Capture the cell that displays the provided text and extract its (x, y) central coordinate. 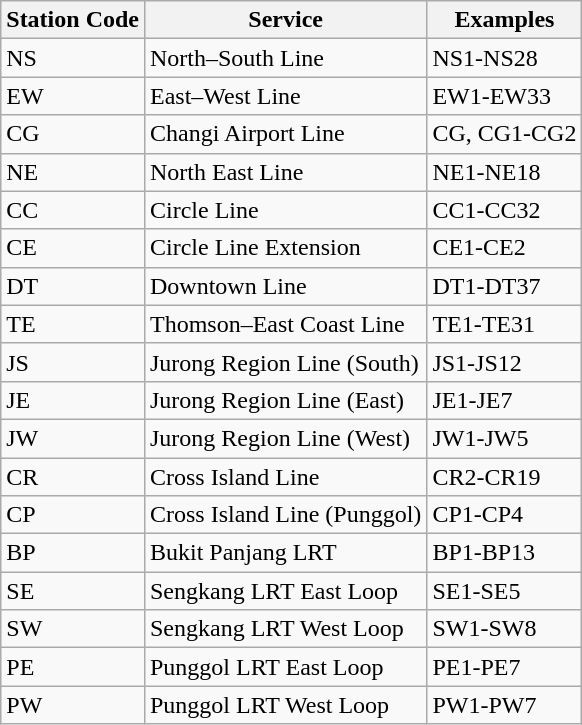
SE (73, 591)
Cross Island Line (285, 477)
TE (73, 324)
CR2-CR19 (504, 477)
JS1-JS12 (504, 362)
Downtown Line (285, 286)
Circle Line Extension (285, 248)
BP1-BP13 (504, 553)
JE (73, 400)
NE (73, 172)
JE1-JE7 (504, 400)
CP1-CP4 (504, 515)
CC1-CC32 (504, 210)
JW1-JW5 (504, 438)
Punggol LRT West Loop (285, 705)
SW1-SW8 (504, 629)
DT (73, 286)
Jurong Region Line (South) (285, 362)
CG (73, 134)
Examples (504, 20)
Station Code (73, 20)
CP (73, 515)
Punggol LRT East Loop (285, 667)
EW1-EW33 (504, 96)
Circle Line (285, 210)
Jurong Region Line (East) (285, 400)
Service (285, 20)
CR (73, 477)
EW (73, 96)
Jurong Region Line (West) (285, 438)
CE (73, 248)
PE1-PE7 (504, 667)
SW (73, 629)
Sengkang LRT East Loop (285, 591)
Changi Airport Line (285, 134)
BP (73, 553)
NE1-NE18 (504, 172)
Bukit Panjang LRT (285, 553)
PE (73, 667)
CG, CG1-CG2 (504, 134)
Sengkang LRT West Loop (285, 629)
TE1-TE31 (504, 324)
East–West Line (285, 96)
Cross Island Line (Punggol) (285, 515)
North–South Line (285, 58)
PW1-PW7 (504, 705)
SE1-SE5 (504, 591)
JW (73, 438)
NS1-NS28 (504, 58)
North East Line (285, 172)
NS (73, 58)
JS (73, 362)
DT1-DT37 (504, 286)
CE1-CE2 (504, 248)
PW (73, 705)
CC (73, 210)
Thomson–East Coast Line (285, 324)
